Locate the cell with the specified text and output its (X, Y) center coordinate. 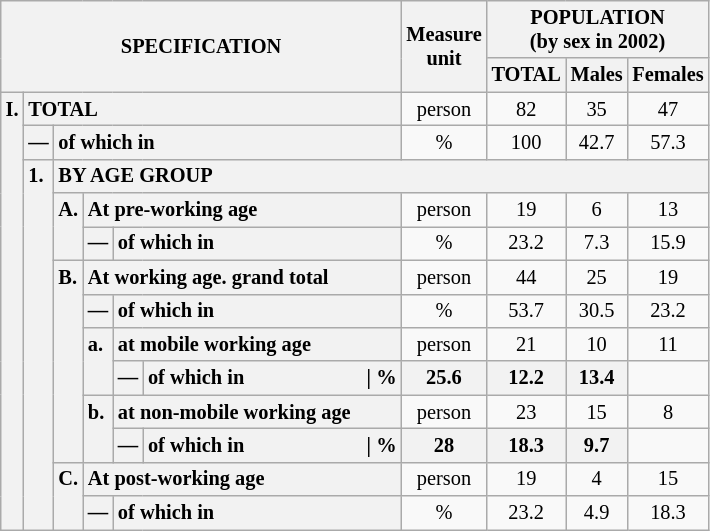
25.6 (444, 378)
28 (444, 445)
8 (668, 412)
47 (668, 109)
82 (526, 109)
BY AGE GROUP (382, 176)
1. (38, 344)
at mobile working age (257, 344)
21 (526, 344)
6 (597, 210)
42.7 (597, 142)
at non-mobile working age (257, 412)
44 (526, 277)
At pre-working age (242, 210)
57.3 (668, 142)
Males (597, 75)
13 (668, 210)
At working age. grand total (242, 277)
11 (668, 344)
b. (98, 428)
25 (597, 277)
53.7 (526, 311)
B. (68, 361)
35 (597, 109)
10 (597, 344)
SPECIFICATION (202, 46)
9.7 (597, 445)
POPULATION (by sex in 2002) (598, 29)
12.2 (526, 378)
At post-working age (242, 479)
7.3 (597, 243)
C. (68, 496)
23 (526, 412)
I. (12, 311)
a. (98, 360)
100 (526, 142)
Females (668, 75)
4 (597, 479)
30.5 (597, 311)
13.4 (597, 378)
4.9 (597, 513)
A. (68, 226)
Measure unit (444, 46)
15.9 (668, 243)
